Find where the given text appears and provide that cell's center as [x, y] coordinate. 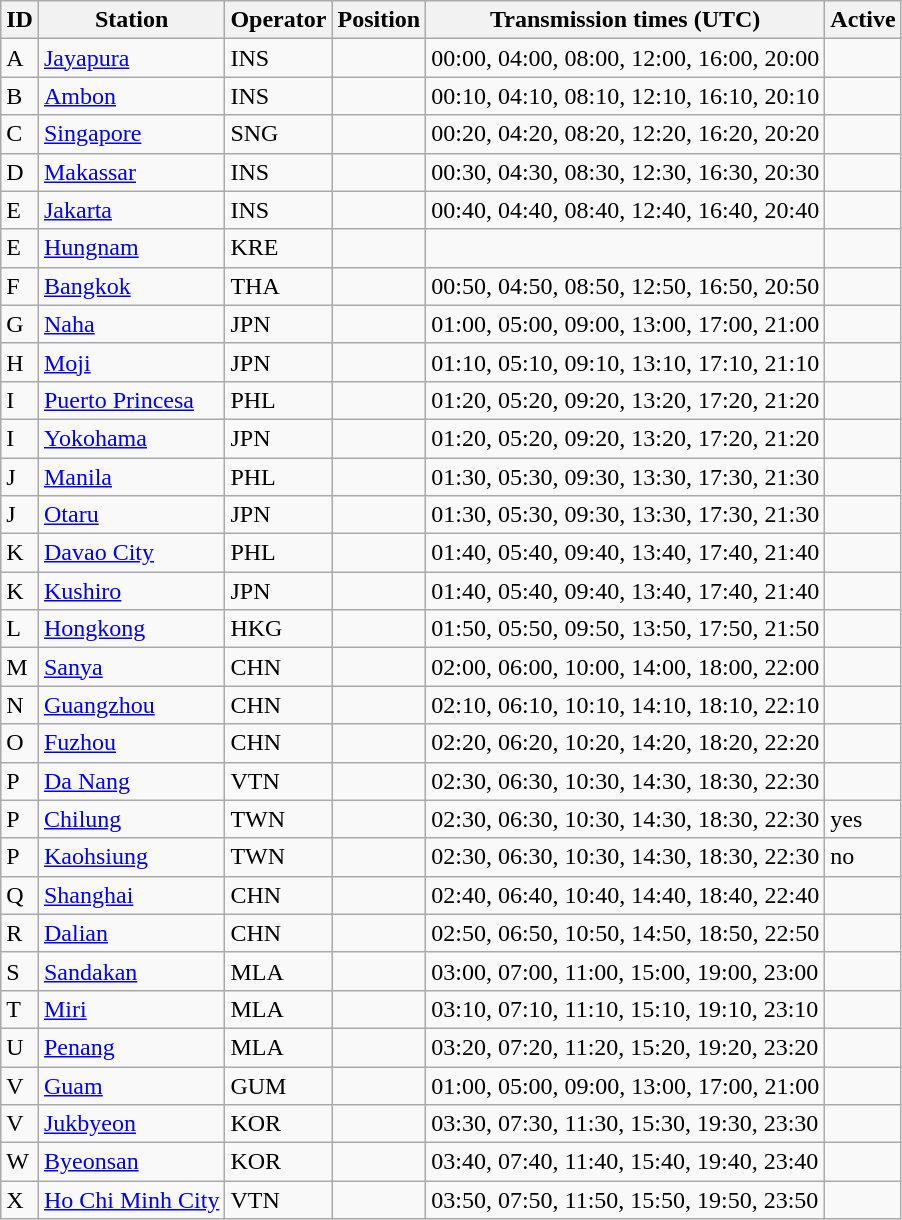
Operator [278, 20]
L [20, 629]
00:30, 04:30, 08:30, 12:30, 16:30, 20:30 [626, 172]
KRE [278, 248]
Guangzhou [131, 705]
O [20, 743]
03:30, 07:30, 11:30, 15:30, 19:30, 23:30 [626, 1124]
Naha [131, 324]
Dalian [131, 933]
Transmission times (UTC) [626, 20]
Kushiro [131, 591]
X [20, 1200]
M [20, 667]
Yokohama [131, 438]
Bangkok [131, 286]
Shanghai [131, 895]
01:50, 05:50, 09:50, 13:50, 17:50, 21:50 [626, 629]
W [20, 1162]
Q [20, 895]
R [20, 933]
Hongkong [131, 629]
00:20, 04:20, 08:20, 12:20, 16:20, 20:20 [626, 134]
H [20, 362]
D [20, 172]
T [20, 1009]
Hungnam [131, 248]
03:10, 07:10, 11:10, 15:10, 19:10, 23:10 [626, 1009]
Jayapura [131, 58]
Ho Chi Minh City [131, 1200]
Moji [131, 362]
00:50, 04:50, 08:50, 12:50, 16:50, 20:50 [626, 286]
01:10, 05:10, 09:10, 13:10, 17:10, 21:10 [626, 362]
02:10, 06:10, 10:10, 14:10, 18:10, 22:10 [626, 705]
Guam [131, 1085]
Makassar [131, 172]
B [20, 96]
A [20, 58]
02:20, 06:20, 10:20, 14:20, 18:20, 22:20 [626, 743]
THA [278, 286]
Singapore [131, 134]
Manila [131, 477]
03:20, 07:20, 11:20, 15:20, 19:20, 23:20 [626, 1047]
G [20, 324]
N [20, 705]
00:00, 04:00, 08:00, 12:00, 16:00, 20:00 [626, 58]
03:40, 07:40, 11:40, 15:40, 19:40, 23:40 [626, 1162]
HKG [278, 629]
no [863, 857]
Active [863, 20]
00:10, 04:10, 08:10, 12:10, 16:10, 20:10 [626, 96]
Sandakan [131, 971]
Sanya [131, 667]
03:00, 07:00, 11:00, 15:00, 19:00, 23:00 [626, 971]
ID [20, 20]
Otaru [131, 515]
Chilung [131, 819]
Station [131, 20]
Miri [131, 1009]
02:50, 06:50, 10:50, 14:50, 18:50, 22:50 [626, 933]
Position [379, 20]
Jukbyeon [131, 1124]
Davao City [131, 553]
00:40, 04:40, 08:40, 12:40, 16:40, 20:40 [626, 210]
Jakarta [131, 210]
GUM [278, 1085]
F [20, 286]
S [20, 971]
C [20, 134]
Da Nang [131, 781]
Puerto Princesa [131, 400]
Byeonsan [131, 1162]
SNG [278, 134]
Kaohsiung [131, 857]
Ambon [131, 96]
Penang [131, 1047]
yes [863, 819]
Fuzhou [131, 743]
U [20, 1047]
03:50, 07:50, 11:50, 15:50, 19:50, 23:50 [626, 1200]
02:40, 06:40, 10:40, 14:40, 18:40, 22:40 [626, 895]
02:00, 06:00, 10:00, 14:00, 18:00, 22:00 [626, 667]
